Locate the cell with the specified text and output its (X, Y) center coordinate. 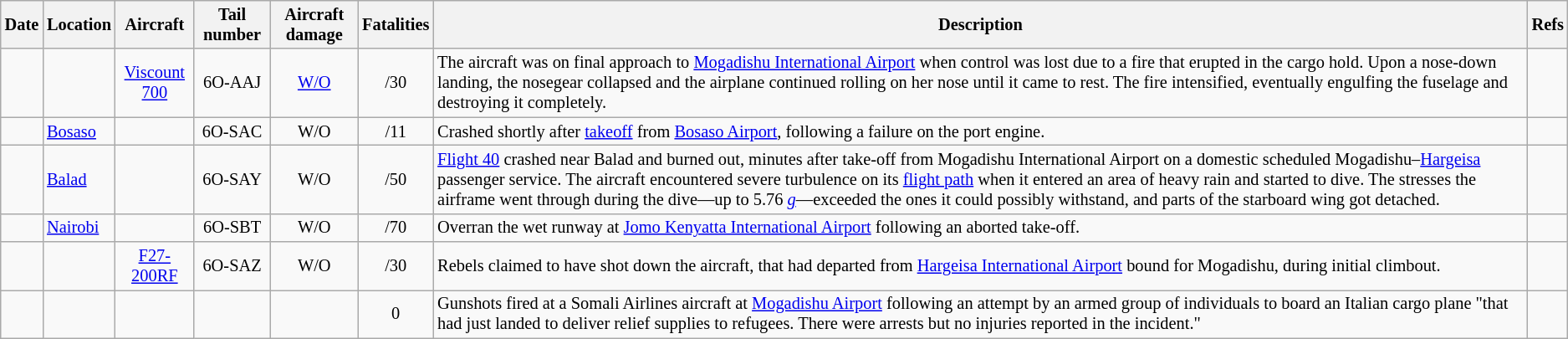
Nairobi (79, 228)
Aircraft damage (314, 24)
Balad (79, 179)
6O-SAC (232, 131)
Description (980, 24)
F27-200RF (155, 266)
Location (79, 24)
Tail number (232, 24)
6O-AAJ (232, 83)
Date (22, 24)
6O-SBT (232, 228)
Fatalities (396, 24)
Bosaso (79, 131)
/50 (396, 179)
/11 (396, 131)
0 (396, 314)
6O-SAY (232, 179)
Viscount 700 (155, 83)
Crashed shortly after takeoff from Bosaso Airport, following a failure on the port engine. (980, 131)
Refs (1548, 24)
Aircraft (155, 24)
Rebels claimed to have shot down the aircraft, that had departed from Hargeisa International Airport bound for Mogadishu, during initial climbout. (980, 266)
Overran the wet runway at Jomo Kenyatta International Airport following an aborted take-off. (980, 228)
/70 (396, 228)
6O-SAZ (232, 266)
